For the text-containing cell, return its midpoint in [X, Y] coordinate format. 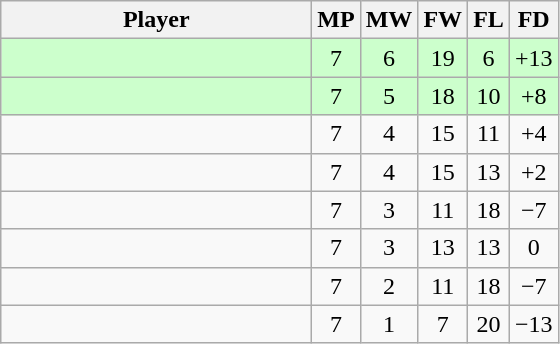
5 [389, 96]
−13 [534, 324]
20 [489, 324]
FW [443, 20]
19 [443, 58]
Player [156, 20]
1 [389, 324]
+8 [534, 96]
+4 [534, 134]
+13 [534, 58]
FD [534, 20]
0 [534, 248]
+2 [534, 172]
2 [389, 286]
FL [489, 20]
10 [489, 96]
MW [389, 20]
MP [336, 20]
